Search for the cell housing the specified text and yield its (X, Y) center coordinate. 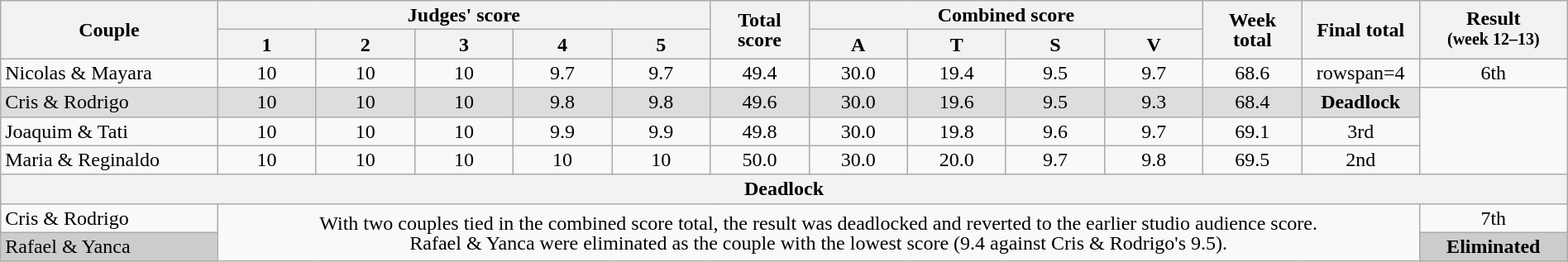
Maria & Reginaldo (109, 160)
49.6 (759, 102)
9.3 (1154, 102)
V (1154, 45)
19.6 (956, 102)
Eliminated (1494, 246)
2nd (1360, 160)
19.8 (956, 131)
50.0 (759, 160)
20.0 (956, 160)
9.6 (1055, 131)
6th (1494, 73)
1 (266, 45)
rowspan=4 (1360, 73)
A (858, 45)
19.4 (956, 73)
S (1055, 45)
4 (562, 45)
Nicolas & Mayara (109, 73)
Total score (759, 30)
Judges' score (464, 15)
69.1 (1252, 131)
Rafael & Yanca (109, 246)
Final total (1360, 30)
Combined score (1006, 15)
Joaquim & Tati (109, 131)
Result (week 12–13) (1494, 30)
2 (366, 45)
Couple (109, 30)
5 (662, 45)
69.5 (1252, 160)
68.6 (1252, 73)
68.4 (1252, 102)
Week total (1252, 30)
3rd (1360, 131)
7th (1494, 218)
3 (463, 45)
T (956, 45)
49.4 (759, 73)
49.8 (759, 131)
